Scan for the cell matching the given text and deliver its (x, y) coordinate at center. 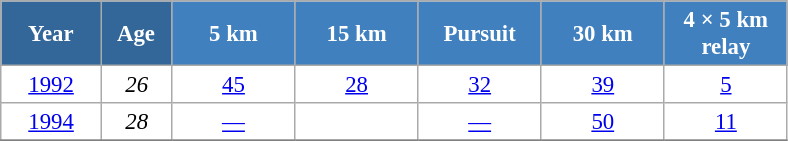
30 km (602, 34)
Pursuit (480, 34)
4 × 5 km relay (726, 34)
Year (52, 34)
1992 (52, 85)
32 (480, 85)
5 km (234, 34)
15 km (356, 34)
45 (234, 85)
39 (602, 85)
Age (136, 34)
50 (602, 122)
26 (136, 85)
1994 (52, 122)
5 (726, 85)
11 (726, 122)
